Return the (x, y) coordinate for the center point of the cell that contains the specified text.  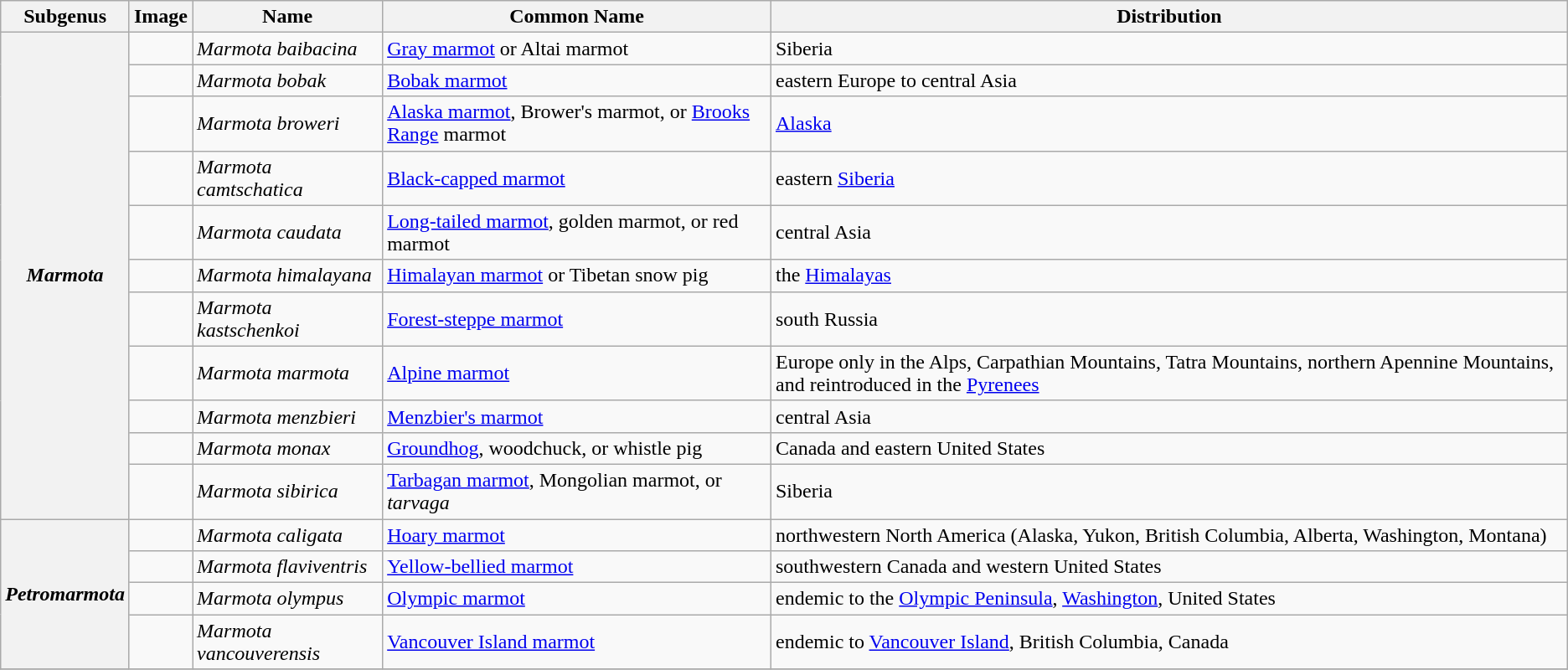
Name (288, 17)
Marmota menzbieri (288, 416)
Marmota camtschatica (288, 178)
Petromarmota (65, 595)
Himalayan marmot or Tibetan snow pig (577, 276)
eastern Siberia (1169, 178)
Marmota (65, 276)
Hoary marmot (577, 535)
the Himalayas (1169, 276)
south Russia (1169, 318)
Marmota broweri (288, 124)
Black-capped marmot (577, 178)
Marmota olympus (288, 599)
Distribution (1169, 17)
Marmota bobak (288, 80)
Forest-steppe marmot (577, 318)
Long-tailed marmot, golden marmot, or red marmot (577, 233)
Marmota baibacina (288, 49)
Marmota himalayana (288, 276)
Subgenus (65, 17)
Europe only in the Alps, Carpathian Mountains, Tatra Mountains, northern Apennine Mountains, and reintroduced in the Pyrenees (1169, 374)
Marmota monax (288, 448)
southwestern Canada and western United States (1169, 567)
Yellow-bellied marmot (577, 567)
Alaska marmot, Brower's marmot, or Brooks Range marmot (577, 124)
Marmota sibirica (288, 491)
Tarbagan marmot, Mongolian marmot, or tarvaga (577, 491)
Gray marmot or Altai marmot (577, 49)
northwestern North America (Alaska, Yukon, British Columbia, Alberta, Washington, Montana) (1169, 535)
Canada and eastern United States (1169, 448)
Alaska (1169, 124)
Menzbier's marmot (577, 416)
endemic to Vancouver Island, British Columbia, Canada (1169, 642)
Vancouver Island marmot (577, 642)
Marmota caudata (288, 233)
Olympic marmot (577, 599)
Marmota vancouverensis (288, 642)
Bobak marmot (577, 80)
Image (161, 17)
Marmota flaviventris (288, 567)
endemic to the Olympic Peninsula, Washington, United States (1169, 599)
Marmota marmota (288, 374)
Common Name (577, 17)
Marmota caligata (288, 535)
Alpine marmot (577, 374)
Marmota kastschenkoi (288, 318)
Groundhog, woodchuck, or whistle pig (577, 448)
eastern Europe to central Asia (1169, 80)
